Return the [X, Y] coordinate for the center point of the cell that contains the specified text.  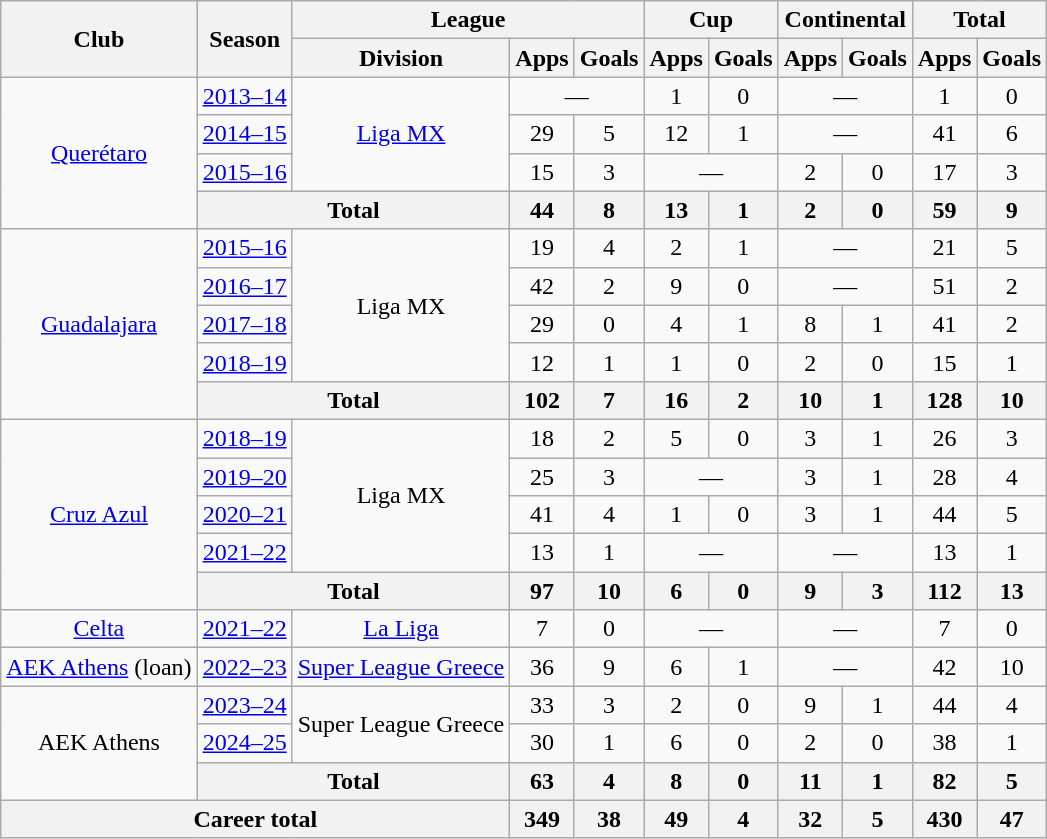
63 [542, 781]
AEK Athens [99, 743]
17 [944, 172]
Cruz Azul [99, 514]
2016–17 [244, 286]
2022–23 [244, 667]
2013–14 [244, 96]
47 [1012, 819]
26 [944, 438]
49 [676, 819]
2024–25 [244, 743]
Season [244, 39]
2023–24 [244, 705]
2014–15 [244, 134]
11 [810, 781]
21 [944, 248]
349 [542, 819]
33 [542, 705]
16 [676, 400]
30 [542, 743]
59 [944, 210]
19 [542, 248]
Club [99, 39]
25 [542, 477]
Career total [256, 819]
430 [944, 819]
36 [542, 667]
La Liga [401, 629]
Cup [711, 20]
28 [944, 477]
Celta [99, 629]
32 [810, 819]
102 [542, 400]
Division [401, 58]
97 [542, 591]
112 [944, 591]
2017–18 [244, 324]
51 [944, 286]
82 [944, 781]
18 [542, 438]
Continental [845, 20]
Querétaro [99, 153]
2020–21 [244, 515]
Guadalajara [99, 324]
AEK Athens (loan) [99, 667]
League [468, 20]
128 [944, 400]
2019–20 [244, 477]
